Pinpoint the cell where the given text exists, returning its (x, y) midpoint coordinate. 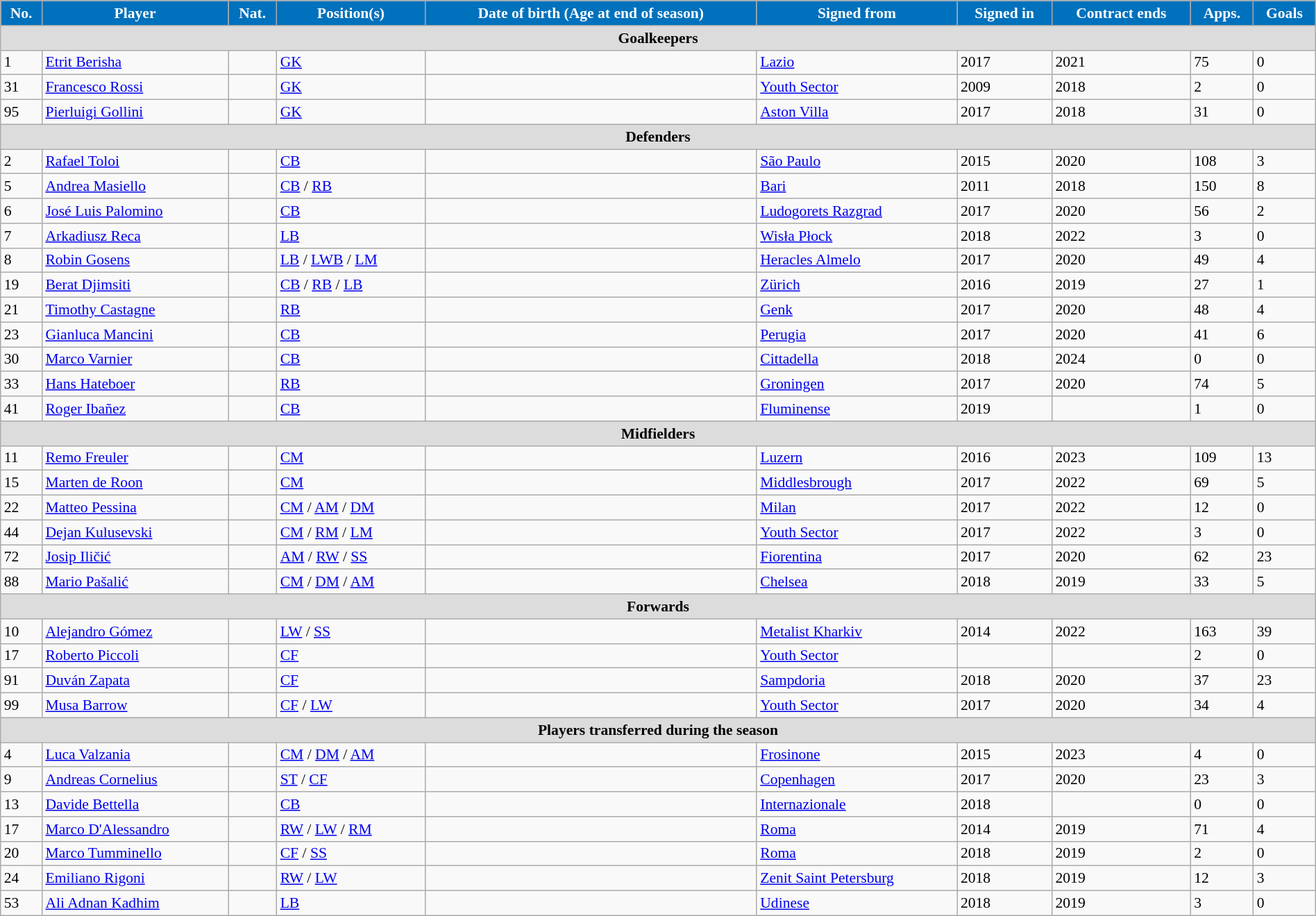
69 (1222, 483)
Davide Bettella (135, 804)
Luca Valzania (135, 755)
Sampdoria (857, 681)
Zürich (857, 285)
Mario Pašalić (135, 582)
Timothy Castagne (135, 310)
Milan (857, 508)
19 (22, 285)
Josip Iličić (135, 557)
22 (22, 508)
Arkadiusz Reca (135, 236)
São Paulo (857, 162)
Perugia (857, 334)
Player (135, 13)
91 (22, 681)
56 (1222, 211)
LB / LWB / LM (351, 260)
Signed from (857, 13)
39 (1285, 631)
Copenhagen (857, 780)
71 (1222, 829)
Chelsea (857, 582)
62 (1222, 557)
Robin Gosens (135, 260)
Apps. (1222, 13)
Musa Barrow (135, 706)
74 (1222, 384)
11 (22, 458)
RW / LW (351, 879)
Ali Adnan Kadhim (135, 904)
Hans Hateboer (135, 384)
Contract ends (1121, 13)
Berat Djimsiti (135, 285)
21 (22, 310)
Nat. (253, 13)
CM / RM / LM (351, 532)
Remo Freuler (135, 458)
Players transferred during the season (658, 730)
10 (22, 631)
75 (1222, 62)
CF / LW (351, 706)
Francesco Rossi (135, 87)
Alejandro Gómez (135, 631)
CF / SS (351, 854)
Cittadella (857, 359)
Middlesbrough (857, 483)
LW / SS (351, 631)
CB / RB (351, 187)
Defenders (658, 137)
Forwards (658, 607)
Ludogorets Razgrad (857, 211)
Bari (857, 187)
RW / LW / RM (351, 829)
34 (1222, 706)
Marco D'Alessandro (135, 829)
Heracles Almelo (857, 260)
Pierluigi Gollini (135, 112)
Etrit Berisha (135, 62)
Genk (857, 310)
9 (22, 780)
Internazionale (857, 804)
CB / RB / LB (351, 285)
No. (22, 13)
Rafael Toloi (135, 162)
Udinese (857, 904)
Duván Zapata (135, 681)
Roger Ibañez (135, 409)
Goals (1285, 13)
Marco Varnier (135, 359)
30 (22, 359)
José Luis Palomino (135, 211)
Lazio (857, 62)
Midfielders (658, 434)
88 (22, 582)
150 (1222, 187)
Emiliano Rigoni (135, 879)
109 (1222, 458)
Fluminense (857, 409)
Fiorentina (857, 557)
Aston Villa (857, 112)
Andreas Cornelius (135, 780)
Andrea Masiello (135, 187)
99 (22, 706)
CM / AM / DM (351, 508)
72 (22, 557)
7 (22, 236)
2021 (1121, 62)
53 (22, 904)
Gianluca Mancini (135, 334)
2024 (1121, 359)
Zenit Saint Petersburg (857, 879)
Wisła Płock (857, 236)
Signed in (1005, 13)
Metalist Kharkiv (857, 631)
Roberto Piccoli (135, 656)
Marten de Roon (135, 483)
Matteo Pessina (135, 508)
95 (22, 112)
163 (1222, 631)
108 (1222, 162)
Marco Tumminello (135, 854)
Date of birth (Age at end of season) (591, 13)
AM / RW / SS (351, 557)
49 (1222, 260)
24 (22, 879)
2009 (1005, 87)
Groningen (857, 384)
2011 (1005, 187)
Dejan Kulusevski (135, 532)
44 (22, 532)
Luzern (857, 458)
37 (1222, 681)
Goalkeepers (658, 38)
ST / CF (351, 780)
Frosinone (857, 755)
27 (1222, 285)
Position(s) (351, 13)
15 (22, 483)
48 (1222, 310)
20 (22, 854)
